Identify which cell holds the provided text, then report its (X, Y) central coordinate. 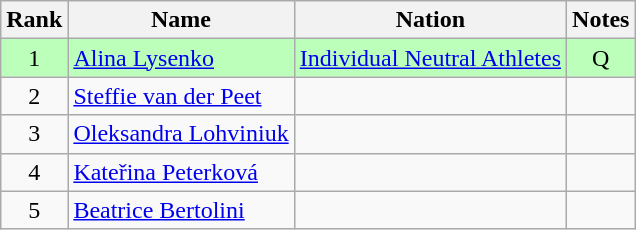
Q (601, 58)
Alina Lysenko (181, 58)
Rank (34, 20)
1 (34, 58)
Notes (601, 20)
4 (34, 172)
Beatrice Bertolini (181, 210)
Individual Neutral Athletes (430, 58)
Oleksandra Lohviniuk (181, 134)
3 (34, 134)
Nation (430, 20)
2 (34, 96)
Name (181, 20)
Kateřina Peterková (181, 172)
Steffie van der Peet (181, 96)
5 (34, 210)
